Provide the [X, Y] coordinate of the cell's center where the given text is located.  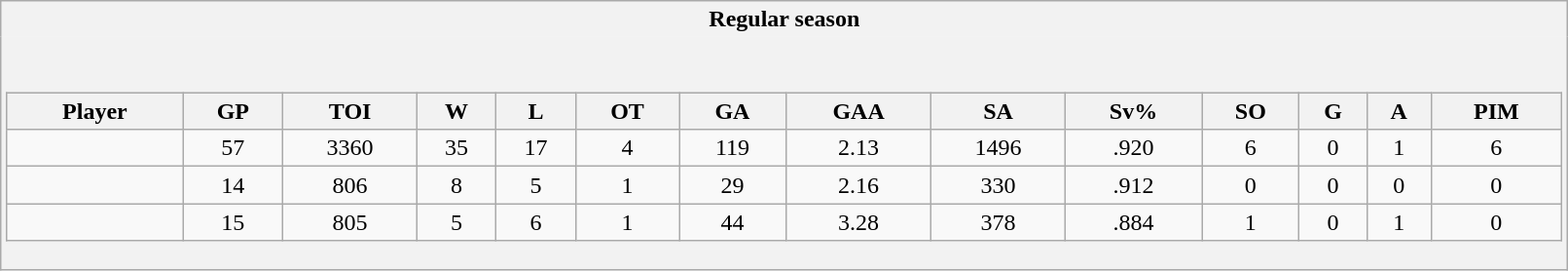
.920 [1133, 148]
378 [999, 222]
OT [627, 111]
119 [732, 148]
4 [627, 148]
15 [234, 222]
Sv% [1133, 111]
SO [1251, 111]
SA [999, 111]
57 [234, 148]
PIM [1496, 111]
2.16 [858, 185]
44 [732, 222]
.884 [1133, 222]
1496 [999, 148]
G [1333, 111]
Regular season [784, 19]
A [1399, 111]
8 [456, 185]
.912 [1133, 185]
L [536, 111]
2.13 [858, 148]
3360 [350, 148]
TOI [350, 111]
3.28 [858, 222]
Player [95, 111]
14 [234, 185]
330 [999, 185]
29 [732, 185]
GP [234, 111]
GAA [858, 111]
17 [536, 148]
806 [350, 185]
805 [350, 222]
GA [732, 111]
35 [456, 148]
W [456, 111]
